Pinpoint the cell where the given text exists, returning its [x, y] midpoint coordinate. 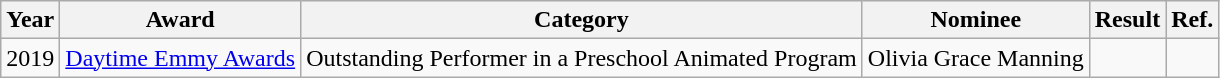
Outstanding Performer in a Preschool Animated Program [582, 58]
Category [582, 20]
Result [1127, 20]
2019 [30, 58]
Ref. [1192, 20]
Nominee [976, 20]
Olivia Grace Manning [976, 58]
Award [180, 20]
Year [30, 20]
Daytime Emmy Awards [180, 58]
